Search for the cell housing the specified text and yield its (x, y) center coordinate. 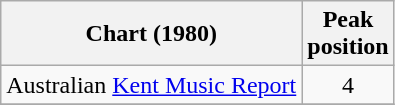
4 (348, 85)
Australian Kent Music Report (152, 85)
Chart (1980) (152, 34)
Peakposition (348, 34)
